Extract the (X, Y) coordinate from the center of the cell holding the provided text.  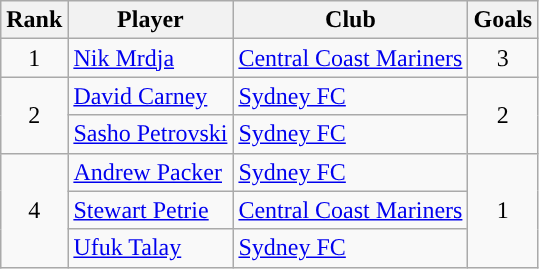
Andrew Packer (150, 172)
Nik Mrdja (150, 58)
Goals (503, 20)
Player (150, 20)
David Carney (150, 96)
Rank (34, 20)
Club (350, 20)
4 (34, 210)
3 (503, 58)
Stewart Petrie (150, 210)
Ufuk Talay (150, 248)
Sasho Petrovski (150, 134)
